Identify which cell holds the provided text, then report its (X, Y) central coordinate. 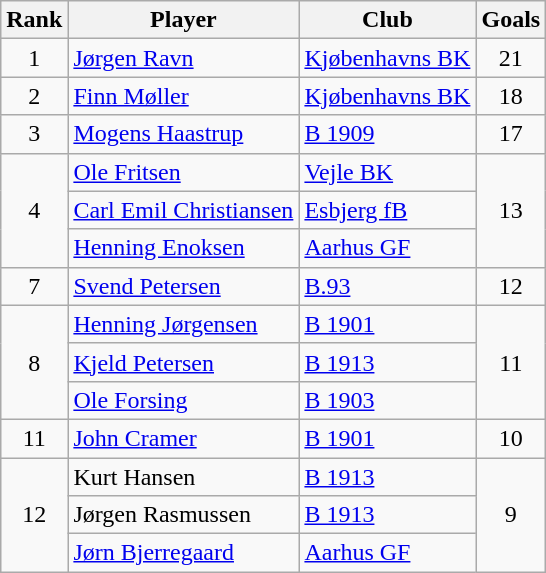
18 (511, 96)
Henning Enoksen (184, 248)
Goals (511, 20)
8 (34, 362)
21 (511, 58)
9 (511, 515)
Jørgen Ravn (184, 58)
B 1903 (388, 400)
3 (34, 134)
7 (34, 286)
Ole Forsing (184, 400)
Finn Møller (184, 96)
Ole Fritsen (184, 172)
Kurt Hansen (184, 477)
Svend Petersen (184, 286)
Jørgen Rasmussen (184, 515)
Vejle BK (388, 172)
Carl Emil Christiansen (184, 210)
Club (388, 20)
John Cramer (184, 438)
Rank (34, 20)
1 (34, 58)
10 (511, 438)
Kjeld Petersen (184, 362)
Esbjerg fB (388, 210)
B 1909 (388, 134)
Henning Jørgensen (184, 324)
Player (184, 20)
B.93 (388, 286)
17 (511, 134)
4 (34, 210)
2 (34, 96)
Mogens Haastrup (184, 134)
Jørn Bjerregaard (184, 553)
13 (511, 210)
